For the text-containing cell, return its midpoint in [x, y] coordinate format. 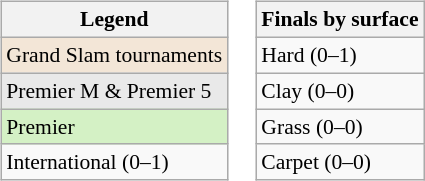
Carpet (0–0) [340, 162]
Clay (0–0) [340, 91]
Hard (0–1) [340, 55]
Premier [114, 127]
Finals by surface [340, 20]
Premier M & Premier 5 [114, 91]
Grand Slam tournaments [114, 55]
International (0–1) [114, 162]
Legend [114, 20]
Grass (0–0) [340, 127]
